Detect which cell encompasses the target text, then output its (x, y) center coordinate. 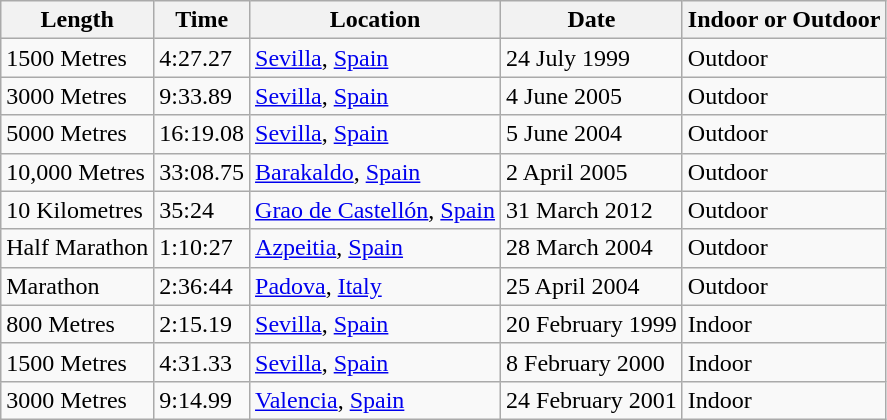
35:24 (202, 210)
4 June 2005 (592, 96)
Barakaldo, Spain (376, 172)
2:15.19 (202, 324)
Date (592, 20)
Valencia, Spain (376, 400)
4:31.33 (202, 362)
1:10:27 (202, 248)
31 March 2012 (592, 210)
24 July 1999 (592, 58)
28 March 2004 (592, 248)
800 Metres (78, 324)
8 February 2000 (592, 362)
9:33.89 (202, 96)
25 April 2004 (592, 286)
4:27.27 (202, 58)
Indoor or Outdoor (784, 20)
24 February 2001 (592, 400)
16:19.08 (202, 134)
2 April 2005 (592, 172)
Location (376, 20)
20 February 1999 (592, 324)
Half Marathon (78, 248)
Time (202, 20)
Padova, Italy (376, 286)
5000 Metres (78, 134)
Grao de Castellón, Spain (376, 210)
5 June 2004 (592, 134)
Azpeitia, Spain (376, 248)
9:14.99 (202, 400)
10 Kilometres (78, 210)
33:08.75 (202, 172)
10,000 Metres (78, 172)
Length (78, 20)
Marathon (78, 286)
2:36:44 (202, 286)
